Return the (x, y) coordinate for the center point of the cell that contains the specified text.  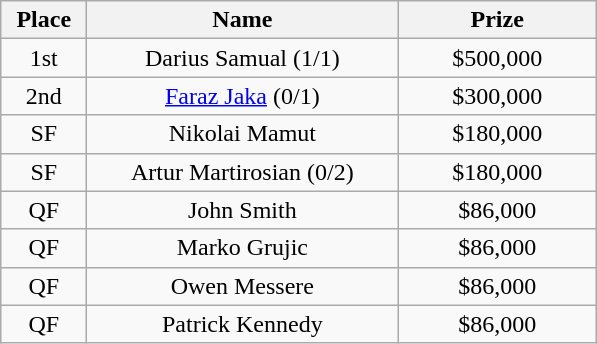
Marko Grujic (242, 248)
1st (44, 58)
Name (242, 20)
Prize (498, 20)
$500,000 (498, 58)
2nd (44, 96)
John Smith (242, 210)
Nikolai Mamut (242, 134)
Patrick Kennedy (242, 324)
Place (44, 20)
Faraz Jaka (0/1) (242, 96)
Owen Messere (242, 286)
Darius Samual (1/1) (242, 58)
Artur Martirosian (0/2) (242, 172)
$300,000 (498, 96)
